Return the [x, y] coordinate for the center point of the cell that contains the specified text.  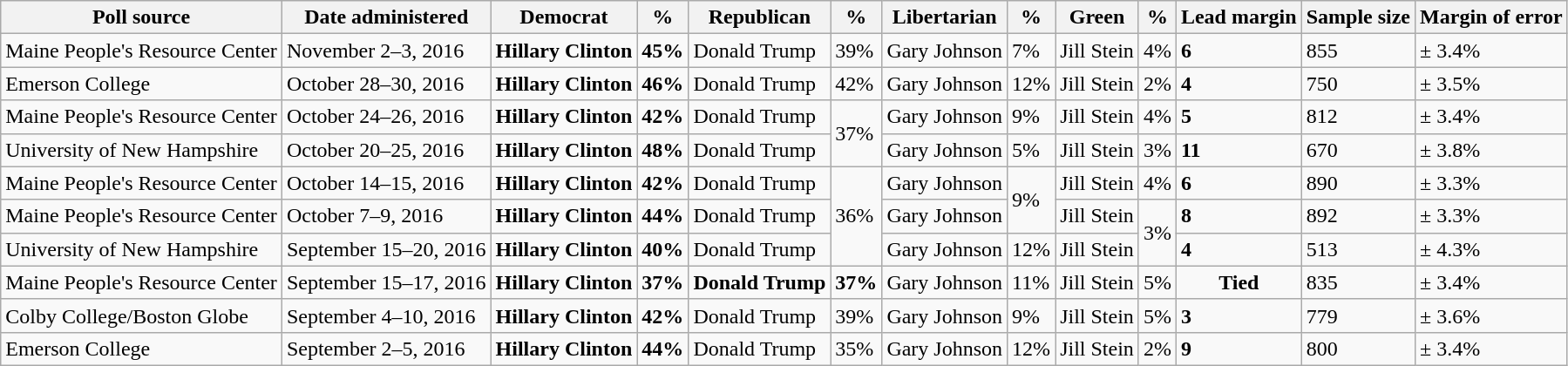
11% [1032, 282]
892 [1358, 216]
September 2–5, 2016 [386, 349]
October 7–9, 2016 [386, 216]
800 [1358, 349]
October 28–30, 2016 [386, 84]
750 [1358, 84]
48% [662, 150]
Green [1097, 17]
Republican [760, 17]
± 3.6% [1492, 315]
36% [856, 216]
± 4.3% [1492, 249]
45% [662, 51]
Date administered [386, 17]
Tied [1239, 282]
40% [662, 249]
670 [1358, 150]
Poll source [141, 17]
October 24–26, 2016 [386, 117]
November 2–3, 2016 [386, 51]
± 3.8% [1492, 150]
9 [1239, 349]
5 [1239, 117]
46% [662, 84]
± 3.5% [1492, 84]
35% [856, 349]
890 [1358, 183]
Democrat [564, 17]
Lead margin [1239, 17]
7% [1032, 51]
September 15–20, 2016 [386, 249]
855 [1358, 51]
3 [1239, 315]
Margin of error [1492, 17]
September 4–10, 2016 [386, 315]
11 [1239, 150]
513 [1358, 249]
October 20–25, 2016 [386, 150]
Colby College/Boston Globe [141, 315]
Sample size [1358, 17]
779 [1358, 315]
812 [1358, 117]
8 [1239, 216]
September 15–17, 2016 [386, 282]
835 [1358, 282]
Libertarian [945, 17]
October 14–15, 2016 [386, 183]
